Identify which cell holds the provided text, then report its (x, y) central coordinate. 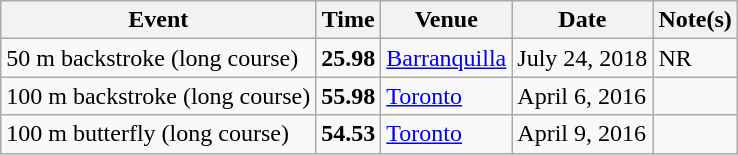
25.98 (348, 58)
54.53 (348, 134)
July 24, 2018 (582, 58)
Event (158, 20)
Note(s) (695, 20)
100 m butterfly (long course) (158, 134)
55.98 (348, 96)
Date (582, 20)
NR (695, 58)
Barranquilla (446, 58)
April 9, 2016 (582, 134)
Time (348, 20)
April 6, 2016 (582, 96)
100 m backstroke (long course) (158, 96)
Venue (446, 20)
50 m backstroke (long course) (158, 58)
